Pinpoint the cell where the given text exists, returning its [x, y] midpoint coordinate. 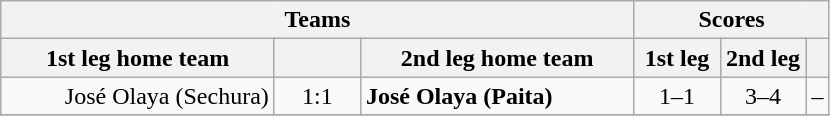
Scores [732, 20]
1:1 [317, 96]
– [818, 96]
1st leg [677, 58]
3–4 [763, 96]
2nd leg [763, 58]
2nd leg home team [497, 58]
1–1 [677, 96]
Teams [318, 20]
1st leg home team [138, 58]
José Olaya (Paita) [497, 96]
José Olaya (Sechura) [138, 96]
